From the cell containing the given text, extract its center point as [x, y] coordinate. 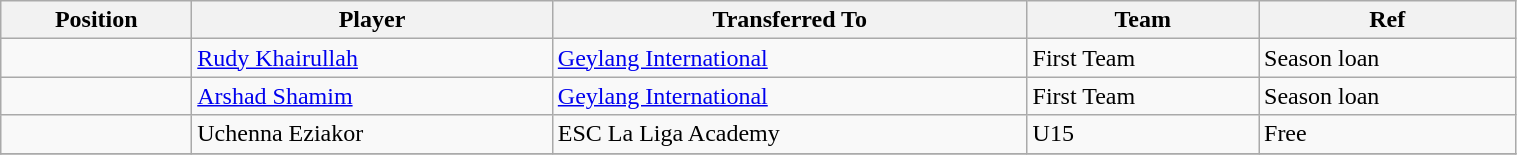
Transferred To [790, 20]
ESC La Liga Academy [790, 134]
Free [1387, 134]
Rudy Khairullah [372, 58]
Team [1142, 20]
Player [372, 20]
Position [96, 20]
Arshad Shamim [372, 96]
Uchenna Eziakor [372, 134]
U15 [1142, 134]
Ref [1387, 20]
